Output the [x, y] coordinate of the center of the cell containing the given text.  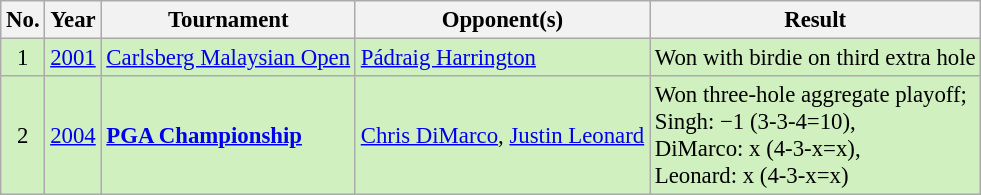
Opponent(s) [502, 20]
No. [23, 20]
Year [73, 20]
2001 [73, 58]
Chris DiMarco, Justin Leonard [502, 136]
1 [23, 58]
2 [23, 136]
Won three-hole aggregate playoff;Singh: −1 (3-3-4=10),DiMarco: x (4-3-x=x),Leonard: x (4-3-x=x) [816, 136]
PGA Championship [228, 136]
Won with birdie on third extra hole [816, 58]
Result [816, 20]
2004 [73, 136]
Tournament [228, 20]
Carlsberg Malaysian Open [228, 58]
Pádraig Harrington [502, 58]
